Search for the cell housing the specified text and yield its [X, Y] center coordinate. 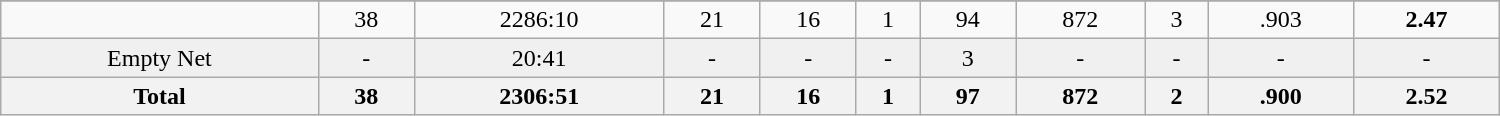
97 [968, 96]
2306:51 [539, 96]
94 [968, 20]
Empty Net [160, 58]
2286:10 [539, 20]
20:41 [539, 58]
2.47 [1427, 20]
2.52 [1427, 96]
2 [1176, 96]
Total [160, 96]
.903 [1281, 20]
.900 [1281, 96]
